Determine the [x, y] coordinate at the center of the cell enclosing the given text.  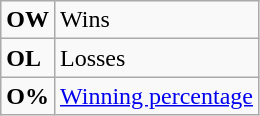
Losses [156, 58]
O% [28, 96]
OL [28, 58]
OW [28, 20]
Wins [156, 20]
Winning percentage [156, 96]
